Locate the cell with the specified text and output its [x, y] center coordinate. 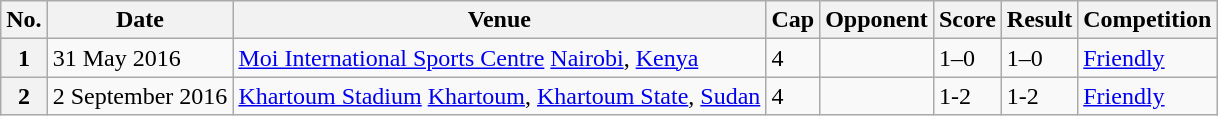
No. [24, 20]
2 September 2016 [140, 96]
Date [140, 20]
Result [1039, 20]
Competition [1148, 20]
Score [967, 20]
31 May 2016 [140, 58]
Venue [500, 20]
Khartoum Stadium Khartoum, Khartoum State, Sudan [500, 96]
Cap [793, 20]
2 [24, 96]
Moi International Sports Centre Nairobi, Kenya [500, 58]
1 [24, 58]
Opponent [877, 20]
